Output the [X, Y] coordinate of the center of the cell containing the given text.  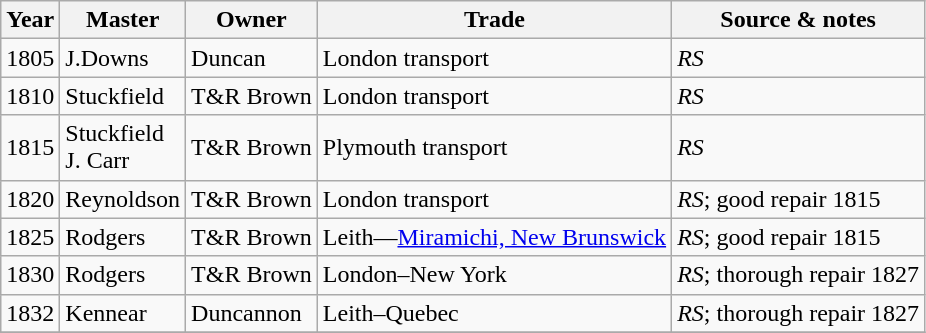
London–New York [494, 275]
1820 [30, 199]
Duncannon [252, 313]
1810 [30, 96]
Plymouth transport [494, 148]
1832 [30, 313]
J.Downs [123, 58]
Trade [494, 20]
1805 [30, 58]
Leith–Quebec [494, 313]
1825 [30, 237]
Leith—Miramichi, New Brunswick [494, 237]
Year [30, 20]
Master [123, 20]
1830 [30, 275]
1815 [30, 148]
Stuckfield [123, 96]
Reynoldson [123, 199]
StuckfieldJ. Carr [123, 148]
Duncan [252, 58]
Kennear [123, 313]
Source & notes [798, 20]
Owner [252, 20]
